Find where the given text appears and provide that cell's center as (x, y) coordinate. 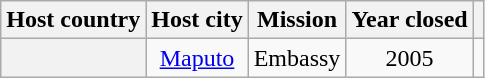
Host country (74, 20)
Host city (197, 20)
2005 (410, 58)
Year closed (410, 20)
Mission (297, 20)
Embassy (297, 58)
Maputo (197, 58)
